Pinpoint the cell where the given text exists, returning its [X, Y] midpoint coordinate. 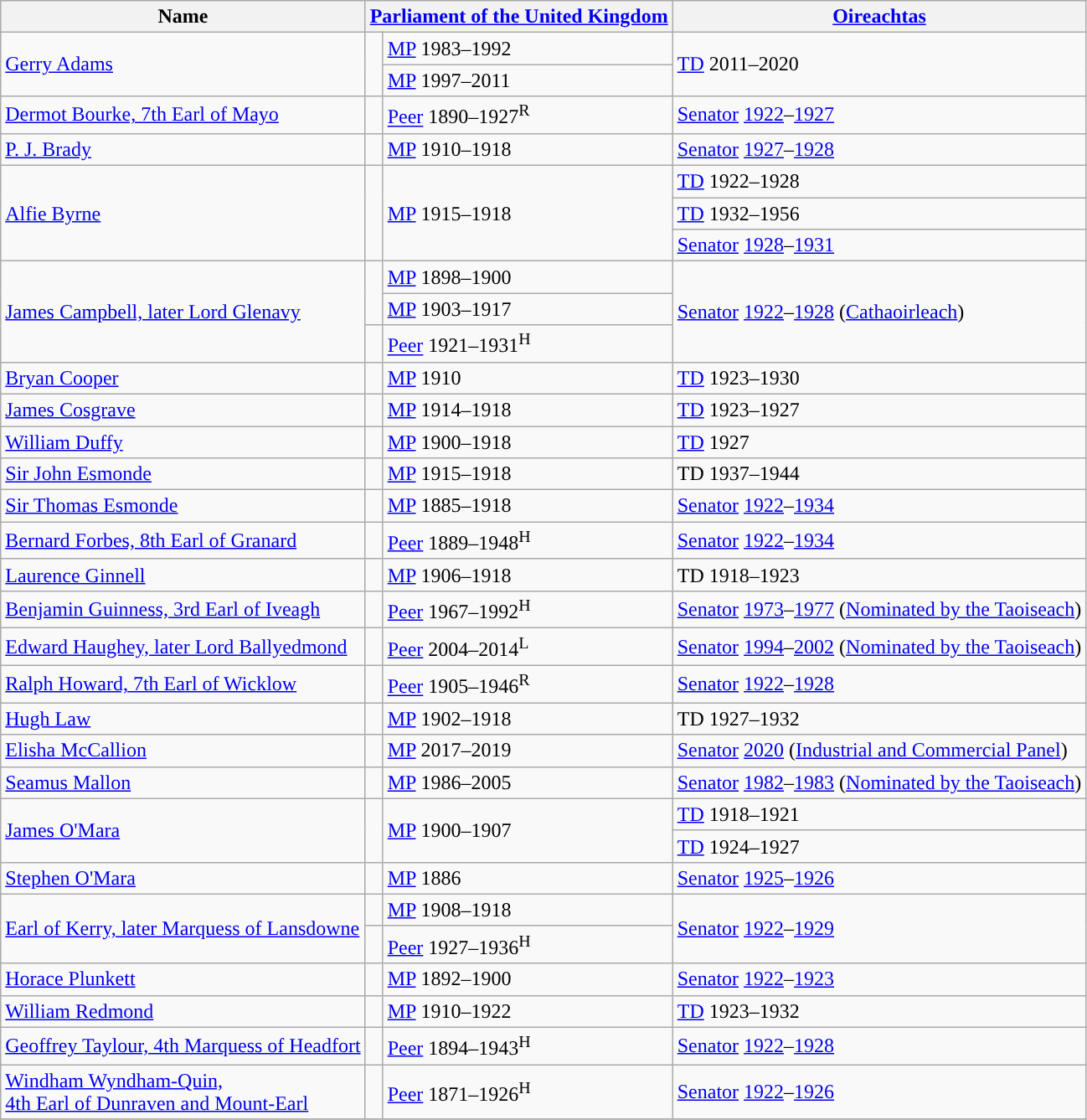
Senator 1927–1928 [879, 149]
Senator 2020 (Industrial and Commercial Panel) [879, 751]
Senator 1922–1926 [879, 1092]
MP 1910–1918 [528, 149]
Senator 1922–1929 [879, 928]
Windham Wyndham-Quin,4th Earl of Dunraven and Mount-Earl [183, 1092]
Seamus Mallon [183, 782]
Alfie Byrne [183, 214]
MP 1910 [528, 378]
James O'Mara [183, 830]
Dermot Bourke, 7th Earl of Mayo [183, 116]
TD 1922–1928 [879, 182]
MP 1983–1992 [528, 49]
Peer 1967–1992H [528, 610]
Geoffrey Taylour, 4th Marquess of Headfort [183, 1045]
Peer 1905–1946R [528, 684]
MP 1900–1907 [528, 830]
TD 1927–1932 [879, 719]
TD 1937–1944 [879, 474]
Parliament of the United Kingdom [519, 17]
William Redmond [183, 1011]
William Duffy [183, 442]
Oireachtas [879, 17]
Peer 2004–2014L [528, 647]
TD 1918–1923 [879, 575]
Senator 1973–1977 (Nominated by the Taoiseach) [879, 610]
Peer 1894–1943H [528, 1045]
Sir Thomas Esmonde [183, 506]
TD 1923–1927 [879, 410]
Peer 1890–1927R [528, 116]
MP 1906–1918 [528, 575]
Peer 1889–1948H [528, 541]
MP 1892–1900 [528, 979]
Senator 1922–1923 [879, 979]
TD 1932–1956 [879, 214]
Gerry Adams [183, 65]
Senator 1928–1931 [879, 245]
Senator 1922–1928 (Cathaoirleach) [879, 312]
Earl of Kerry, later Marquess of Lansdowne [183, 928]
Horace Plunkett [183, 979]
MP 1997–2011 [528, 80]
MP 1898–1900 [528, 277]
TD 1924–1927 [879, 846]
TD 1918–1921 [879, 814]
MP 1886 [528, 878]
Hugh Law [183, 719]
Elisha McCallion [183, 751]
Peer 1927–1936H [528, 945]
Senator 1982–1983 (Nominated by the Taoiseach) [879, 782]
Bryan Cooper [183, 378]
Senator 1922–1927 [879, 116]
MP 1986–2005 [528, 782]
MP 2017–2019 [528, 751]
MP 1885–1918 [528, 506]
Benjamin Guinness, 3rd Earl of Iveagh [183, 610]
Stephen O'Mara [183, 878]
TD 1923–1932 [879, 1011]
TD 1923–1930 [879, 378]
TD 1927 [879, 442]
TD 2011–2020 [879, 65]
James Cosgrave [183, 410]
Senator 1925–1926 [879, 878]
James Campbell, later Lord Glenavy [183, 312]
Peer 1921–1931H [528, 343]
Peer 1871–1926H [528, 1092]
MP 1908–1918 [528, 910]
Sir John Esmonde [183, 474]
Laurence Ginnell [183, 575]
MP 1903–1917 [528, 309]
MP 1910–1922 [528, 1011]
MP 1900–1918 [528, 442]
P. J. Brady [183, 149]
Edward Haughey, later Lord Ballyedmond [183, 647]
Bernard Forbes, 8th Earl of Granard [183, 541]
Name [183, 17]
MP 1902–1918 [528, 719]
Senator 1994–2002 (Nominated by the Taoiseach) [879, 647]
MP 1914–1918 [528, 410]
Ralph Howard, 7th Earl of Wicklow [183, 684]
